Locate the cell with the specified text and output its (x, y) center coordinate. 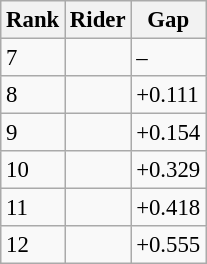
+0.154 (168, 133)
+0.111 (168, 95)
7 (33, 58)
10 (33, 170)
+0.555 (168, 245)
11 (33, 208)
12 (33, 245)
Gap (168, 20)
– (168, 58)
9 (33, 133)
8 (33, 95)
+0.329 (168, 170)
+0.418 (168, 208)
Rider (98, 20)
Rank (33, 20)
